Extract the (X, Y) coordinate from the center of the cell holding the provided text.  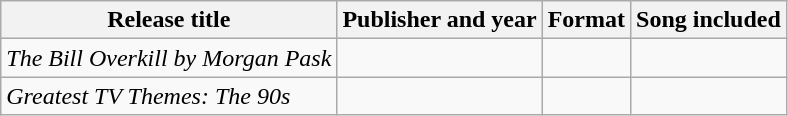
Greatest TV Themes: The 90s (169, 96)
Publisher and year (440, 20)
The Bill Overkill by Morgan Pask (169, 58)
Release title (169, 20)
Format (586, 20)
Song included (709, 20)
